From the cell containing the given text, extract its center point as (x, y) coordinate. 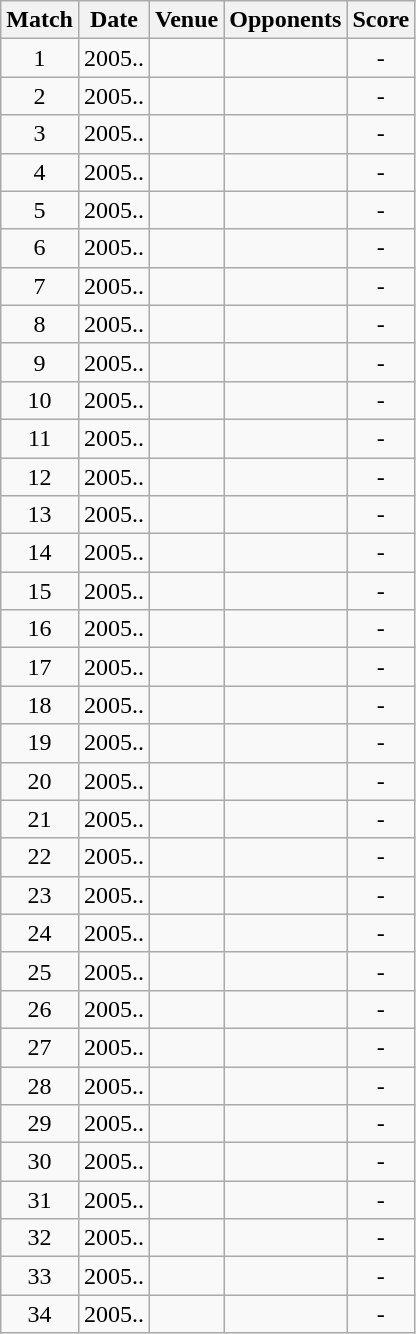
Date (114, 20)
16 (40, 629)
31 (40, 1200)
29 (40, 1124)
19 (40, 743)
26 (40, 1009)
25 (40, 971)
10 (40, 400)
8 (40, 324)
4 (40, 172)
13 (40, 515)
22 (40, 857)
24 (40, 933)
9 (40, 362)
6 (40, 248)
18 (40, 705)
32 (40, 1238)
20 (40, 781)
3 (40, 134)
Venue (187, 20)
Opponents (286, 20)
Score (381, 20)
28 (40, 1085)
27 (40, 1047)
11 (40, 438)
21 (40, 819)
14 (40, 553)
34 (40, 1314)
5 (40, 210)
1 (40, 58)
15 (40, 591)
17 (40, 667)
Match (40, 20)
7 (40, 286)
33 (40, 1276)
23 (40, 895)
30 (40, 1162)
2 (40, 96)
12 (40, 477)
